Identify which cell holds the provided text, then report its (X, Y) central coordinate. 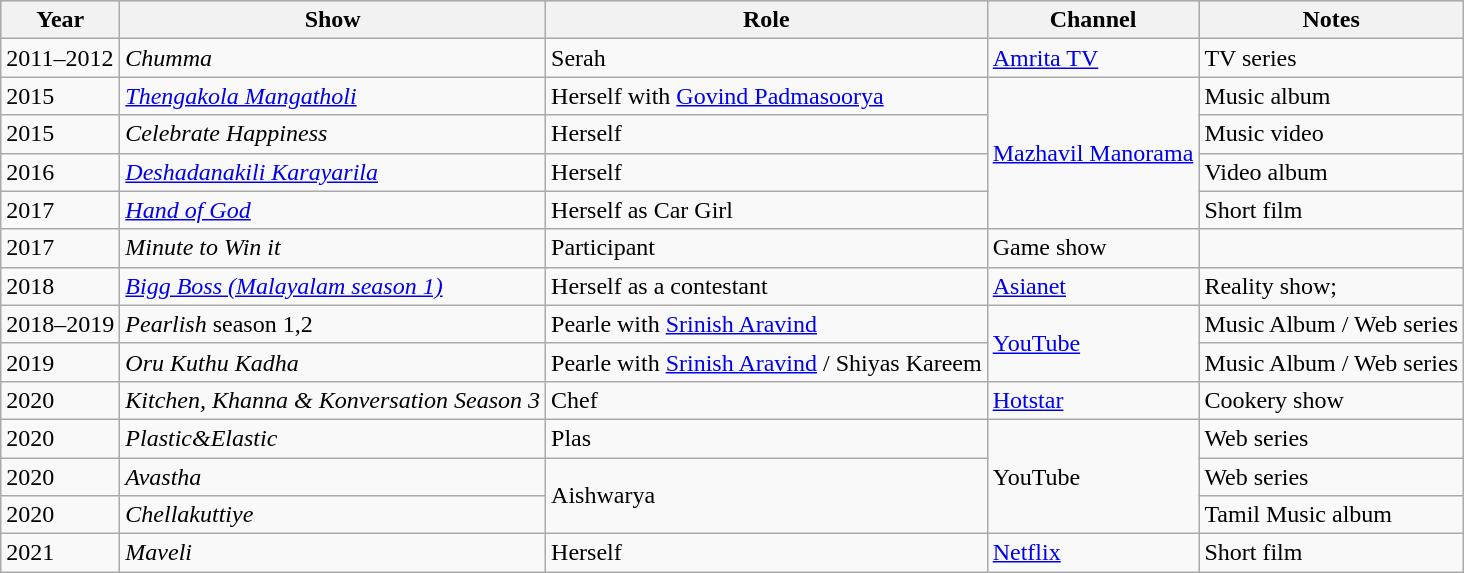
Channel (1093, 20)
Game show (1093, 248)
Amrita TV (1093, 58)
Plastic&Elastic (333, 438)
2011–2012 (60, 58)
Herself as Car Girl (767, 210)
2018–2019 (60, 324)
Netflix (1093, 553)
Pearlish season 1,2 (333, 324)
TV series (1332, 58)
Chumma (333, 58)
2019 (60, 362)
Participant (767, 248)
Maveli (333, 553)
Pearle with Srinish Aravind / Shiyas Kareem (767, 362)
Chellakuttiye (333, 515)
Avastha (333, 477)
Thengakola Mangatholi (333, 96)
Show (333, 20)
Notes (1332, 20)
Kitchen, Khanna & Konversation Season 3 (333, 400)
Herself as a contestant (767, 286)
Oru Kuthu Kadha (333, 362)
Tamil Music album (1332, 515)
Asianet (1093, 286)
2021 (60, 553)
Cookery show (1332, 400)
Minute to Win it (333, 248)
Role (767, 20)
Video album (1332, 172)
Pearle with Srinish Aravind (767, 324)
Herself with Govind Padmasoorya (767, 96)
Hand of God (333, 210)
Deshadanakili Karayarila (333, 172)
Music album (1332, 96)
Hotstar (1093, 400)
Serah (767, 58)
Music video (1332, 134)
Chef (767, 400)
2016 (60, 172)
Aishwarya (767, 496)
Celebrate Happiness (333, 134)
Year (60, 20)
2018 (60, 286)
Bigg Boss (Malayalam season 1) (333, 286)
Mazhavil Manorama (1093, 153)
Reality show; (1332, 286)
Plas (767, 438)
